Return the (x, y) coordinate for the center point of the cell that contains the specified text.  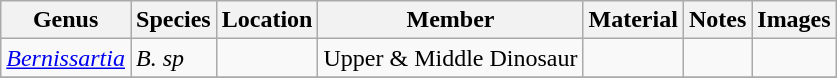
Notes (717, 20)
Species (173, 20)
Images (794, 20)
Upper & Middle Dinosaur (450, 58)
Bernissartia (66, 58)
Location (267, 20)
B. sp (173, 58)
Member (450, 20)
Material (633, 20)
Genus (66, 20)
